Return [X, Y] of the center of cell containing provided text 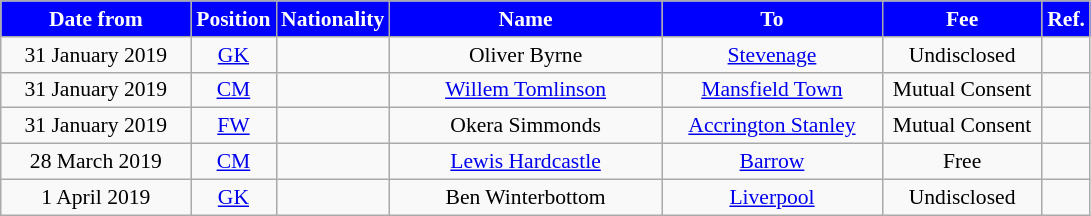
Willem Tomlinson [526, 90]
Barrow [772, 162]
28 March 2019 [96, 162]
FW [234, 126]
Ref. [1066, 19]
Fee [962, 19]
Date from [96, 19]
Free [962, 162]
Oliver Byrne [526, 55]
To [772, 19]
1 April 2019 [96, 197]
Accrington Stanley [772, 126]
Okera Simmonds [526, 126]
Stevenage [772, 55]
Mansfield Town [772, 90]
Name [526, 19]
Nationality [332, 19]
Liverpool [772, 197]
Lewis Hardcastle [526, 162]
Ben Winterbottom [526, 197]
Position [234, 19]
